Locate the cell with the specified text and output its (x, y) center coordinate. 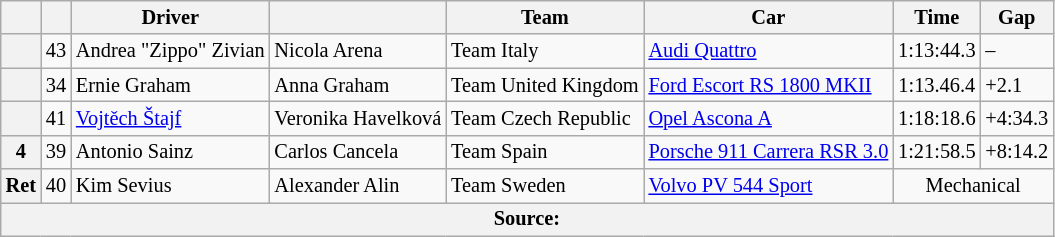
1:13.46.4 (936, 85)
Andrea "Zippo" Zivian (170, 51)
Team Sweden (544, 186)
Antonio Sainz (170, 152)
Porsche 911 Carrera RSR 3.0 (769, 152)
Anna Graham (358, 85)
Ford Escort RS 1800 MKII (769, 85)
1:21:58.5 (936, 152)
40 (56, 186)
Team United Kingdom (544, 85)
Nicola Arena (358, 51)
Ernie Graham (170, 85)
Audi Quattro (769, 51)
4 (21, 152)
Time (936, 17)
39 (56, 152)
Source: (527, 219)
Volvo PV 544 Sport (769, 186)
Carlos Cancela (358, 152)
Vojtěch Štajf (170, 118)
Opel Ascona A (769, 118)
Team (544, 17)
+8:14.2 (1016, 152)
Driver (170, 17)
1:13:44.3 (936, 51)
Ret (21, 186)
43 (56, 51)
Gap (1016, 17)
Kim Sevius (170, 186)
Car (769, 17)
Team Italy (544, 51)
Alexander Alin (358, 186)
Mechanical (973, 186)
– (1016, 51)
+4:34.3 (1016, 118)
+2.1 (1016, 85)
41 (56, 118)
34 (56, 85)
Team Spain (544, 152)
Team Czech Republic (544, 118)
1:18:18.6 (936, 118)
Veronika Havelková (358, 118)
